Extract the [x, y] coordinate from the center of the cell holding the provided text.  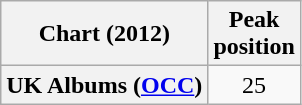
Peakposition [254, 34]
Chart (2012) [104, 34]
25 [254, 85]
UK Albums (OCC) [104, 85]
